Scan for the cell matching the given text and deliver its (X, Y) coordinate at center. 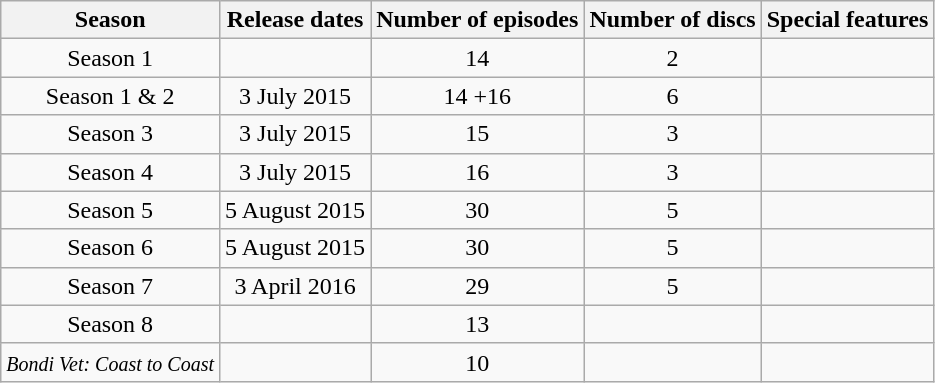
Season (110, 20)
15 (478, 134)
Season 5 (110, 210)
14 +16 (478, 96)
2 (672, 58)
6 (672, 96)
Number of discs (672, 20)
14 (478, 58)
Season 7 (110, 286)
Season 1 & 2 (110, 96)
Bondi Vet: Coast to Coast (110, 362)
Special features (848, 20)
Release dates (296, 20)
Number of episodes (478, 20)
Season 1 (110, 58)
29 (478, 286)
13 (478, 324)
3 April 2016 (296, 286)
10 (478, 362)
Season 3 (110, 134)
Season 8 (110, 324)
Season 4 (110, 172)
16 (478, 172)
Season 6 (110, 248)
